Identify which cell holds the provided text, then report its [X, Y] central coordinate. 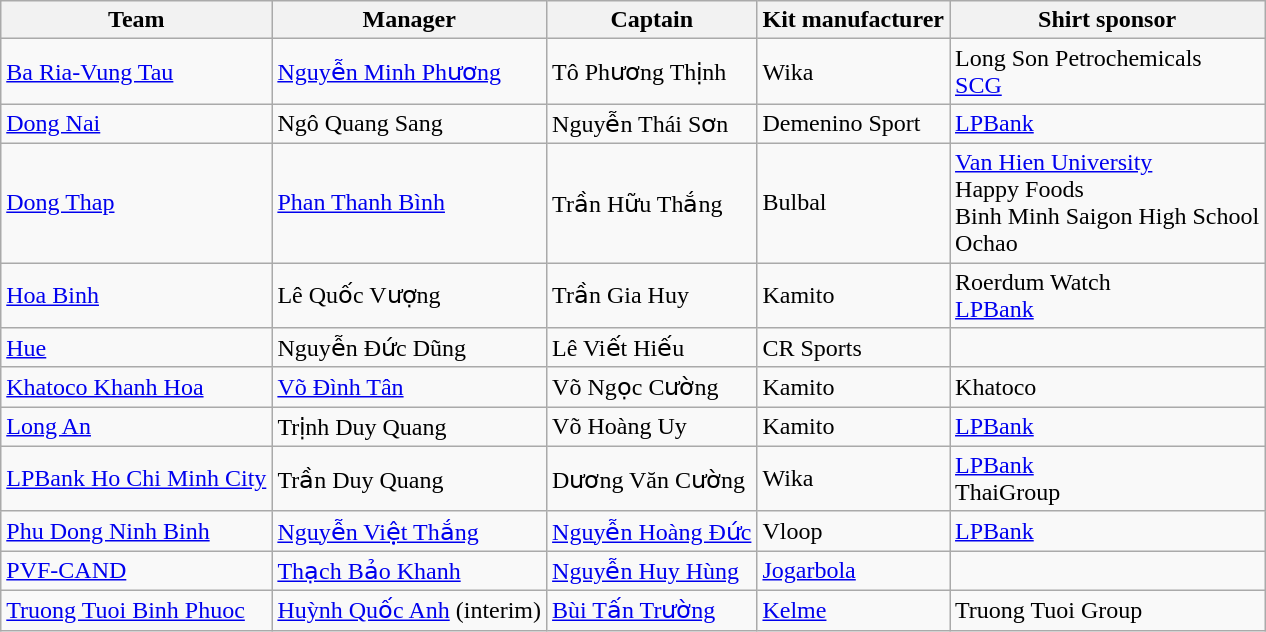
Long Son Petrochemicals SCG [1108, 72]
Lê Viết Hiếu [652, 348]
Van Hien University Happy Foods Binh Minh Saigon High School Ochao [1108, 202]
Roerdum Watch LPBank [1108, 294]
Phu Dong Ninh Binh [136, 531]
Kit manufacturer [854, 20]
Long An [136, 427]
Truong Tuoi Group [1108, 610]
Khatoco Khanh Hoa [136, 387]
CR Sports [854, 348]
Lê Quốc Vượng [410, 294]
Trần Duy Quang [410, 478]
Ba Ria-Vung Tau [136, 72]
Manager [410, 20]
Jogarbola [854, 571]
Captain [652, 20]
Hoa Binh [136, 294]
Demenino Sport [854, 124]
Truong Tuoi Binh Phuoc [136, 610]
Khatoco [1108, 387]
PVF-CAND [136, 571]
Võ Đình Tân [410, 387]
Võ Ngọc Cường [652, 387]
Tô Phương Thịnh [652, 72]
Hue [136, 348]
Bulbal [854, 202]
Ngô Quang Sang [410, 124]
Trần Hữu Thắng [652, 202]
Dong Nai [136, 124]
Kelme [854, 610]
Shirt sponsor [1108, 20]
Dong Thap [136, 202]
Nguyễn Huy Hùng [652, 571]
Trần Gia Huy [652, 294]
Võ Hoàng Uy [652, 427]
Nguyễn Thái Sơn [652, 124]
Team [136, 20]
Thạch Bảo Khanh [410, 571]
LPBank Ho Chi Minh City [136, 478]
Dương Văn Cường [652, 478]
Trịnh Duy Quang [410, 427]
Nguyễn Hoàng Đức [652, 531]
Huỳnh Quốc Anh (interim) [410, 610]
Nguyễn Đức Dũng [410, 348]
Nguyễn Minh Phương [410, 72]
Phan Thanh Bình [410, 202]
LPBank ThaiGroup [1108, 478]
Vloop [854, 531]
Nguyễn Việt Thắng [410, 531]
Bùi Tấn Trường [652, 610]
